Return the (X, Y) coordinate for the center point of the cell that contains the specified text.  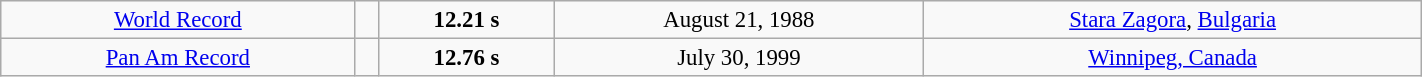
Winnipeg, Canada (1172, 58)
Stara Zagora, Bulgaria (1172, 20)
August 21, 1988 (739, 20)
Pan Am Record (178, 58)
July 30, 1999 (739, 58)
12.21 s (466, 20)
12.76 s (466, 58)
World Record (178, 20)
